Determine the [X, Y] coordinate at the center of the cell enclosing the given text.  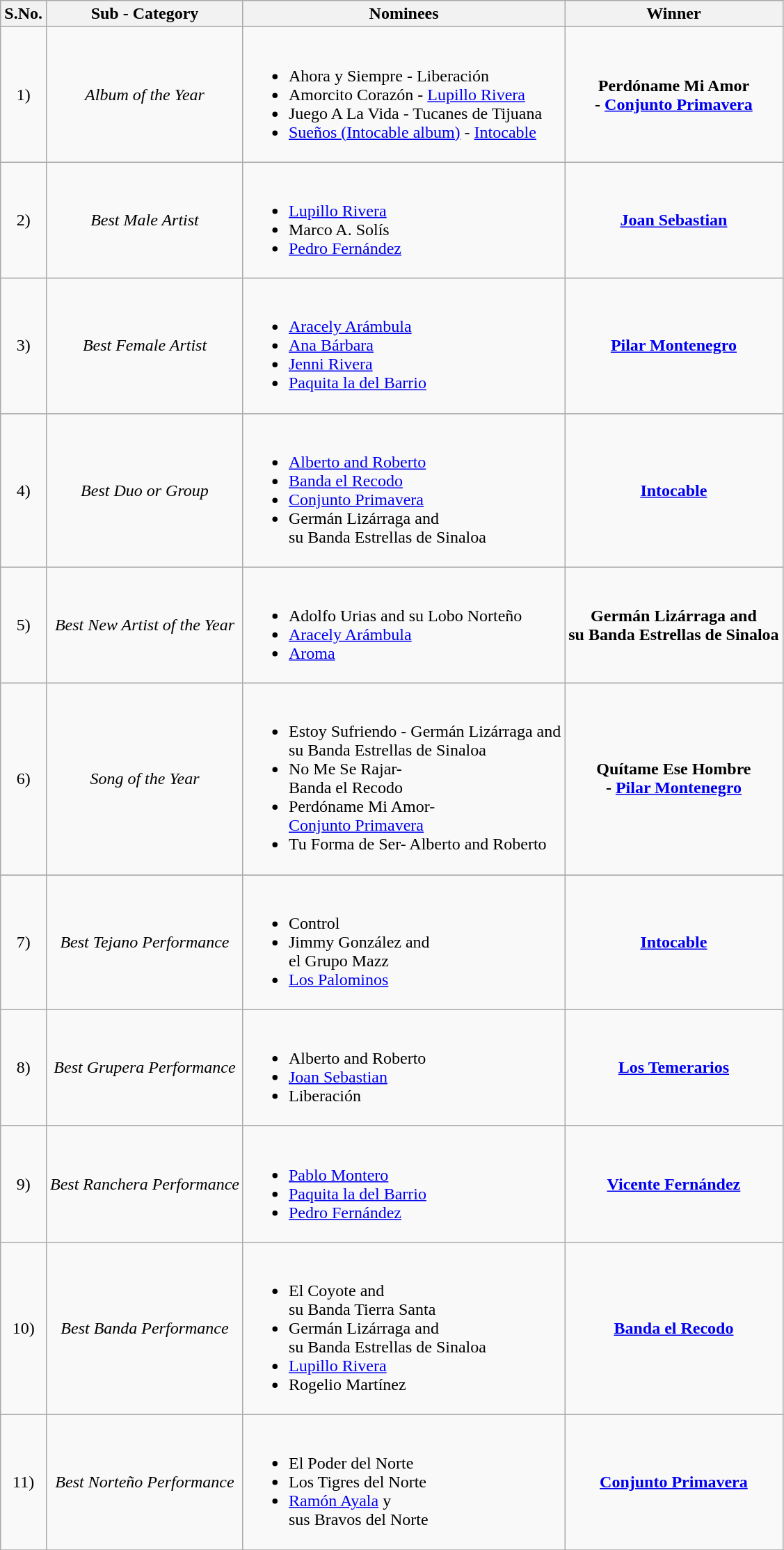
8) [24, 1067]
El Coyote and su Banda Tierra SantaGermán Lizárraga and su Banda Estrellas de SinaloaLupillo RiveraRogelio Martínez [403, 1328]
5) [24, 625]
Conjunto Primavera [673, 1482]
Banda el Recodo [673, 1328]
7) [24, 942]
Germán Lizárraga and su Banda Estrellas de Sinaloa [673, 625]
Aracely ArámbulaAna BárbaraJenni RiveraPaquita la del Barrio [403, 346]
4) [24, 490]
3) [24, 346]
Pablo MonteroPaquita la del BarrioPedro Fernández [403, 1184]
S.No. [24, 14]
Adolfo Urias and su Lobo NorteñoAracely ArámbulaAroma [403, 625]
Best Grupera Performance [145, 1067]
Best Tejano Performance [145, 942]
Quítame Ese Hombre- Pilar Montenegro [673, 779]
Best Ranchera Performance [145, 1184]
Sub - Category [145, 14]
Best Female Artist [145, 346]
Pilar Montenegro [673, 346]
9) [24, 1184]
ControlJimmy González and el Grupo MazzLos Palominos [403, 942]
Best Male Artist [145, 220]
Nominees [403, 14]
El Poder del NorteLos Tigres del NorteRamón Ayala y sus Bravos del Norte [403, 1482]
Ahora y Siempre - LiberaciónAmorcito Corazón - Lupillo RiveraJuego A La Vida - Tucanes de TijuanaSueños (Intocable album) - Intocable [403, 95]
Album of the Year [145, 95]
10) [24, 1328]
Best Norteño Performance [145, 1482]
1) [24, 95]
Los Temerarios [673, 1067]
Perdóname Mi Amor - Conjunto Primavera [673, 95]
Best New Artist of the Year [145, 625]
Song of the Year [145, 779]
Alberto and RobertoBanda el RecodoConjunto PrimaveraGermán Lizárraga and su Banda Estrellas de Sinaloa [403, 490]
Alberto and RobertoJoan SebastianLiberación [403, 1067]
Winner [673, 14]
Joan Sebastian [673, 220]
Vicente Fernández [673, 1184]
Best Duo or Group [145, 490]
Lupillo RiveraMarco A. SolísPedro Fernández [403, 220]
2) [24, 220]
11) [24, 1482]
6) [24, 779]
Best Banda Performance [145, 1328]
